Search for the cell housing the specified text and yield its [X, Y] center coordinate. 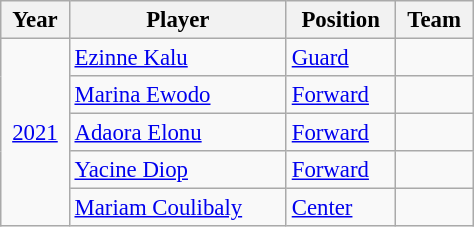
Adaora Elonu [178, 133]
Year [35, 20]
Center [340, 208]
Ezinne Kalu [178, 58]
Yacine Diop [178, 170]
Guard [340, 58]
Player [178, 20]
2021 [35, 133]
Mariam Coulibaly [178, 208]
Marina Ewodo [178, 95]
Position [340, 20]
Team [434, 20]
